Identify which cell holds the provided text, then report its [x, y] central coordinate. 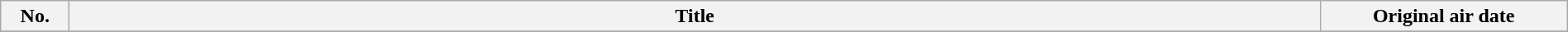
No. [35, 16]
Original air date [1444, 16]
Title [695, 16]
